Capture the cell that displays the provided text and extract its [X, Y] central coordinate. 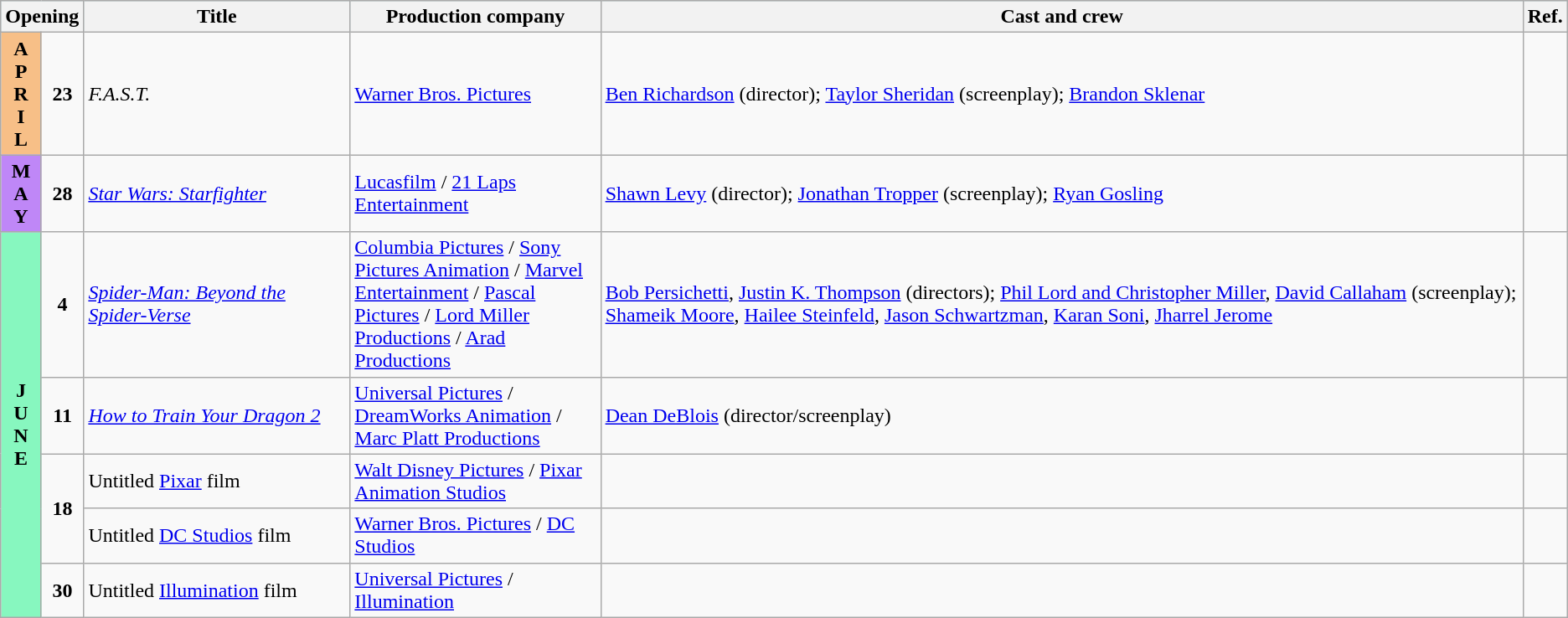
Warner Bros. Pictures / DC Studios [476, 536]
Untitled Pixar film [217, 481]
Universal Pictures / DreamWorks Animation / Marc Platt Productions [476, 415]
Columbia Pictures / Sony Pictures Animation / Marvel Entertainment / Pascal Pictures / Lord Miller Productions / Arad Productions [476, 305]
Opening [42, 17]
28 [62, 193]
MAY [22, 193]
11 [62, 415]
Warner Bros. Pictures [476, 94]
APRIL [22, 94]
23 [62, 94]
Spider-Man: Beyond the Spider-Verse [217, 305]
JUNE [22, 425]
18 [62, 508]
Dean DeBlois (director/screenplay) [1062, 415]
Title [217, 17]
Cast and crew [1062, 17]
F.A.S.T. [217, 94]
Walt Disney Pictures / Pixar Animation Studios [476, 481]
4 [62, 305]
Universal Pictures / Illumination [476, 590]
Ben Richardson (director); Taylor Sheridan (screenplay); Brandon Sklenar [1062, 94]
Star Wars: Starfighter [217, 193]
Shawn Levy (director); Jonathan Tropper (screenplay); Ryan Gosling [1062, 193]
How to Train Your Dragon 2 [217, 415]
Untitled DC Studios film [217, 536]
Production company [476, 17]
Lucasfilm / 21 Laps Entertainment [476, 193]
Untitled Illumination film [217, 590]
30 [62, 590]
Ref. [1545, 17]
